Find where the given text appears and provide that cell's center as (X, Y) coordinate. 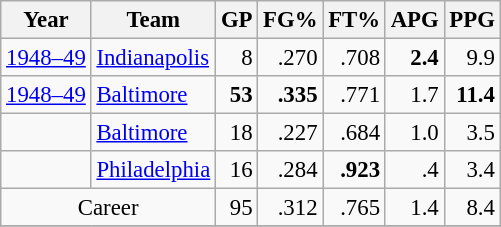
8.4 (472, 208)
.270 (290, 58)
1.0 (414, 133)
.335 (290, 95)
.765 (354, 208)
53 (237, 95)
Year (46, 20)
3.5 (472, 133)
GP (237, 20)
.227 (290, 133)
.4 (414, 170)
8 (237, 58)
16 (237, 170)
FG% (290, 20)
3.4 (472, 170)
.923 (354, 170)
FT% (354, 20)
Team (153, 20)
Philadelphia (153, 170)
Indianapolis (153, 58)
.684 (354, 133)
.312 (290, 208)
PPG (472, 20)
APG (414, 20)
11.4 (472, 95)
9.9 (472, 58)
2.4 (414, 58)
Career (108, 208)
.708 (354, 58)
1.7 (414, 95)
95 (237, 208)
.284 (290, 170)
18 (237, 133)
.771 (354, 95)
1.4 (414, 208)
